Provide the (X, Y) coordinate of the cell's center where the given text is located.  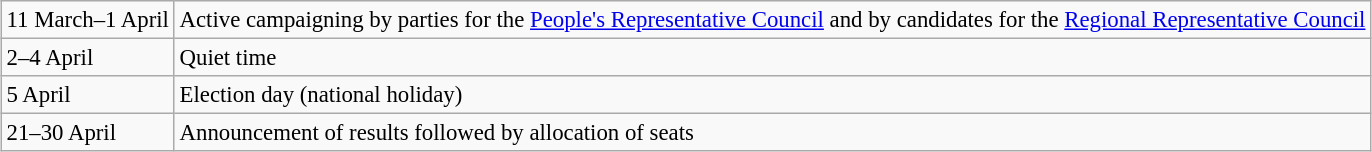
Election day (national holiday) (772, 95)
5 April (88, 95)
Quiet time (772, 58)
21–30 April (88, 133)
11 March–1 April (88, 20)
2–4 April (88, 58)
Announcement of results followed by allocation of seats (772, 133)
Active campaigning by parties for the People's Representative Council and by candidates for the Regional Representative Council (772, 20)
